For the text-containing cell, return its midpoint in [x, y] coordinate format. 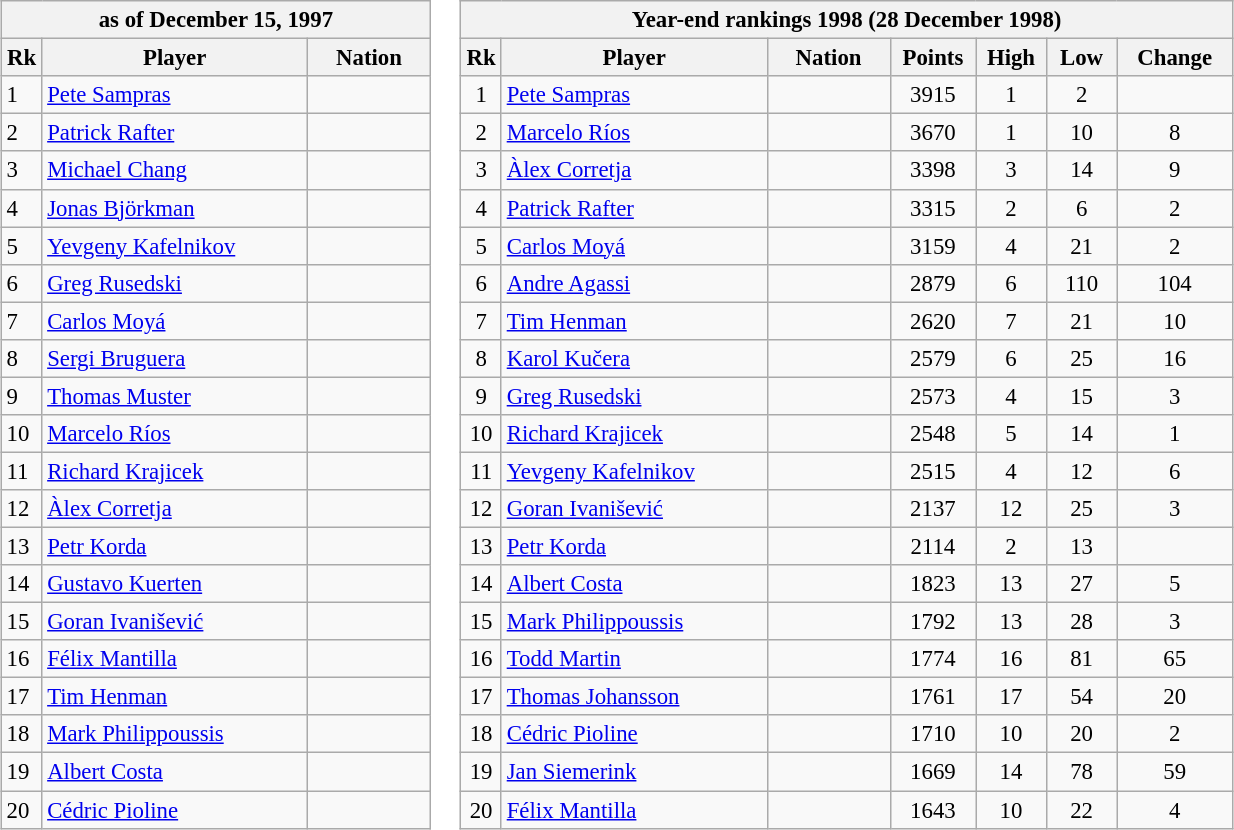
3315 [933, 208]
Thomas Johansson [634, 697]
Points [933, 58]
Low [1082, 58]
Todd Martin [634, 659]
22 [1082, 809]
Jan Siemerink [634, 772]
Change [1175, 58]
59 [1175, 772]
2879 [933, 283]
Sergi Bruguera [175, 358]
2620 [933, 321]
Jonas Björkman [175, 208]
High [1012, 58]
3915 [933, 95]
2573 [933, 396]
Thomas Muster [175, 396]
1823 [933, 584]
as of December 15, 1997 [216, 20]
1761 [933, 697]
1710 [933, 734]
3398 [933, 170]
2515 [933, 471]
Gustavo Kuerten [175, 584]
Karol Kučera [634, 358]
2137 [933, 509]
78 [1082, 772]
Michael Chang [175, 170]
1669 [933, 772]
1774 [933, 659]
1792 [933, 622]
Andre Agassi [634, 283]
65 [1175, 659]
104 [1175, 283]
27 [1082, 584]
2548 [933, 434]
2579 [933, 358]
54 [1082, 697]
110 [1082, 283]
Year-end rankings 1998 (28 December 1998) [847, 20]
3159 [933, 246]
1643 [933, 809]
2114 [933, 546]
28 [1082, 622]
3670 [933, 133]
81 [1082, 659]
